Identify which cell holds the provided text, then report its [X, Y] central coordinate. 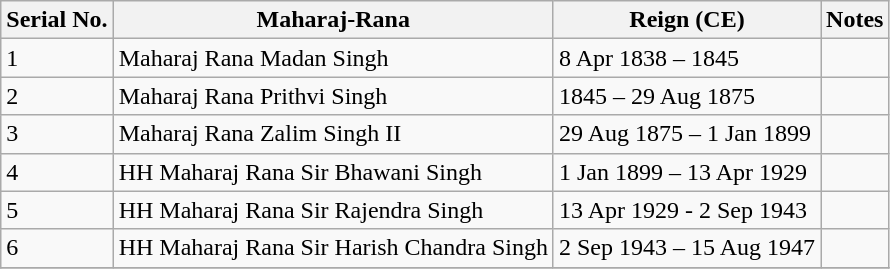
HH Maharaj Rana Sir Rajendra Singh [333, 210]
13 Apr 1929 - 2 Sep 1943 [686, 210]
Reign (CE) [686, 20]
Maharaj Rana Prithvi Singh [333, 96]
1 [57, 58]
Maharaj Rana Madan Singh [333, 58]
2 [57, 96]
1845 – 29 Aug 1875 [686, 96]
5 [57, 210]
1 Jan 1899 – 13 Apr 1929 [686, 172]
4 [57, 172]
6 [57, 248]
3 [57, 134]
29 Aug 1875 – 1 Jan 1899 [686, 134]
Maharaj-Rana [333, 20]
Maharaj Rana Zalim Singh II [333, 134]
Serial No. [57, 20]
8 Apr 1838 – 1845 [686, 58]
HH Maharaj Rana Sir Bhawani Singh [333, 172]
2 Sep 1943 – 15 Aug 1947 [686, 248]
Notes [855, 20]
HH Maharaj Rana Sir Harish Chandra Singh [333, 248]
